Find where the given text appears and provide that cell's center as [x, y] coordinate. 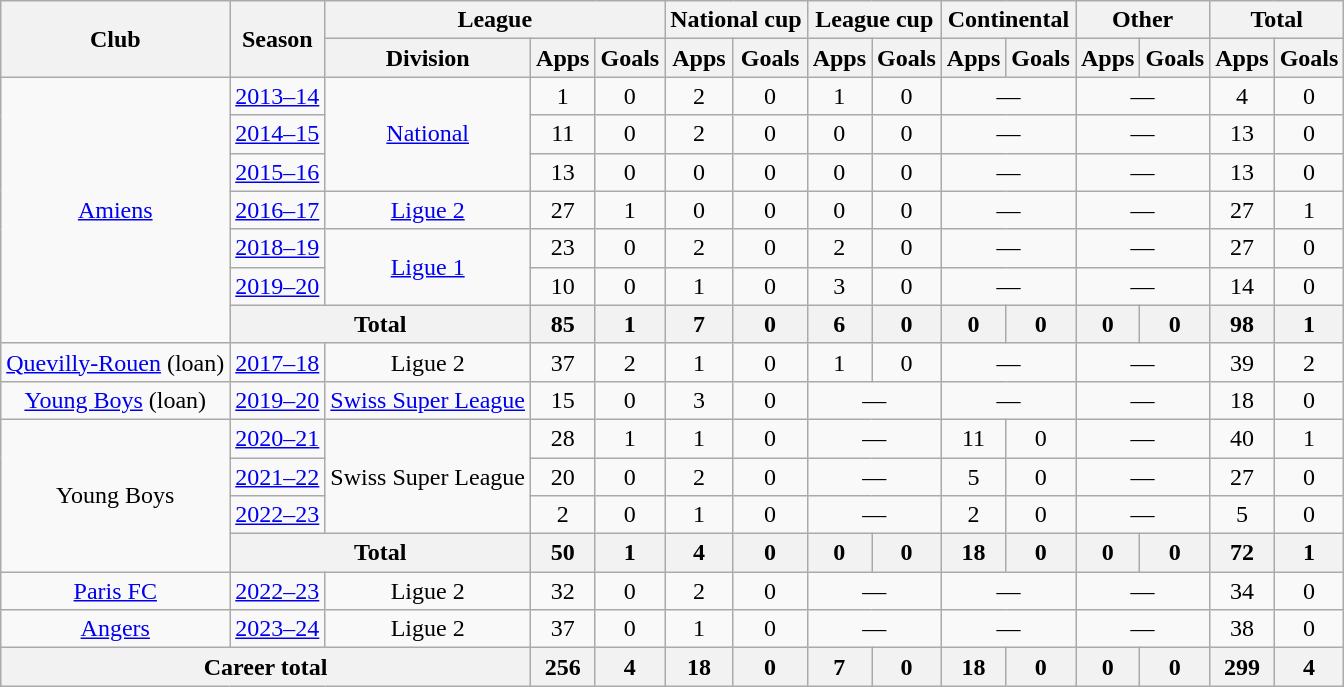
Continental [1008, 20]
28 [563, 438]
Young Boys [116, 495]
Angers [116, 629]
98 [1242, 324]
Ligue 1 [428, 267]
85 [563, 324]
34 [1242, 591]
Paris FC [116, 591]
Young Boys (loan) [116, 400]
32 [563, 591]
20 [563, 477]
2020–21 [278, 438]
15 [563, 400]
23 [563, 248]
Division [428, 58]
2017–18 [278, 362]
National [428, 134]
50 [563, 553]
National cup [736, 20]
2018–19 [278, 248]
Other [1143, 20]
Season [278, 39]
39 [1242, 362]
10 [563, 286]
Amiens [116, 210]
299 [1242, 667]
256 [563, 667]
38 [1242, 629]
Career total [266, 667]
2014–15 [278, 134]
40 [1242, 438]
2021–22 [278, 477]
2016–17 [278, 210]
Quevilly-Rouen (loan) [116, 362]
League [495, 20]
2023–24 [278, 629]
League cup [874, 20]
14 [1242, 286]
6 [839, 324]
Club [116, 39]
2015–16 [278, 172]
2013–14 [278, 96]
72 [1242, 553]
